Provide the [x, y] coordinate of the cell's center where the given text is located.  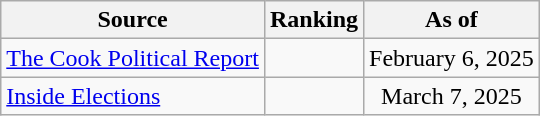
Source [133, 20]
As of [452, 20]
Ranking [314, 20]
February 6, 2025 [452, 58]
The Cook Political Report [133, 58]
Inside Elections [133, 96]
March 7, 2025 [452, 96]
